Locate the cell with the specified text and output its (x, y) center coordinate. 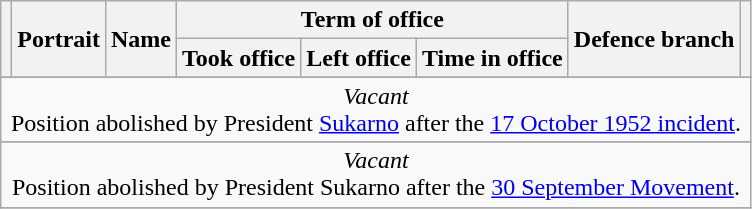
Term of office (373, 20)
Portrait (59, 39)
Vacant Position abolished by President Sukarno after the 30 September Movement. (376, 174)
Took office (239, 58)
Time in office (492, 58)
Left office (359, 58)
Defence branch (654, 39)
Name (140, 39)
Vacant Position abolished by President Sukarno after the 17 October 1952 incident. (376, 110)
